From the cell containing the given text, extract its center point as (X, Y) coordinate. 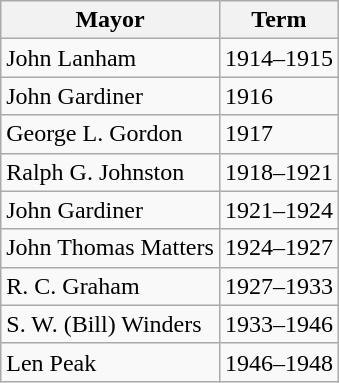
George L. Gordon (110, 134)
1927–1933 (278, 286)
1946–1948 (278, 362)
1914–1915 (278, 58)
1918–1921 (278, 172)
1921–1924 (278, 210)
R. C. Graham (110, 286)
Mayor (110, 20)
John Lanham (110, 58)
Len Peak (110, 362)
S. W. (Bill) Winders (110, 324)
1917 (278, 134)
Ralph G. Johnston (110, 172)
1933–1946 (278, 324)
John Thomas Matters (110, 248)
Term (278, 20)
1924–1927 (278, 248)
1916 (278, 96)
